Pinpoint the cell where the given text exists, returning its (X, Y) midpoint coordinate. 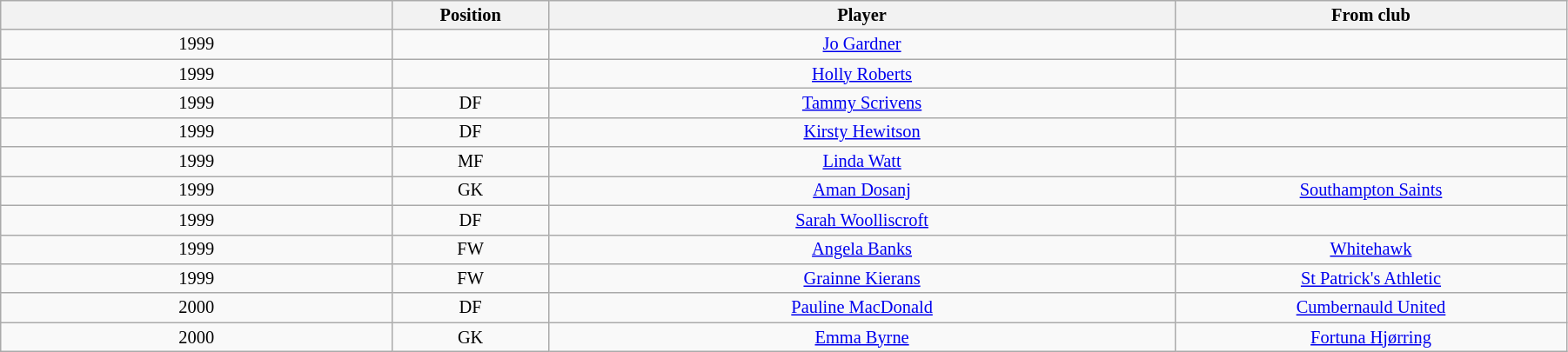
Fortuna Hjørring (1371, 337)
Position (471, 15)
St Patrick's Athletic (1371, 278)
Jo Gardner (862, 44)
Player (862, 15)
Grainne Kierans (862, 278)
From club (1371, 15)
Linda Watt (862, 162)
Cumbernauld United (1371, 308)
Aman Dosanj (862, 190)
Whitehawk (1371, 249)
Angela Banks (862, 249)
Tammy Scrivens (862, 103)
Kirsty Hewitson (862, 132)
Southampton Saints (1371, 190)
Holly Roberts (862, 74)
MF (471, 162)
Emma Byrne (862, 337)
Sarah Woolliscroft (862, 220)
Pauline MacDonald (862, 308)
